Capture the cell that displays the provided text and extract its [X, Y] central coordinate. 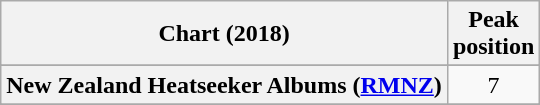
Chart (2018) [224, 34]
7 [493, 85]
Peak position [493, 34]
New Zealand Heatseeker Albums (RMNZ) [224, 85]
